From the cell containing the given text, extract its center point as [X, Y] coordinate. 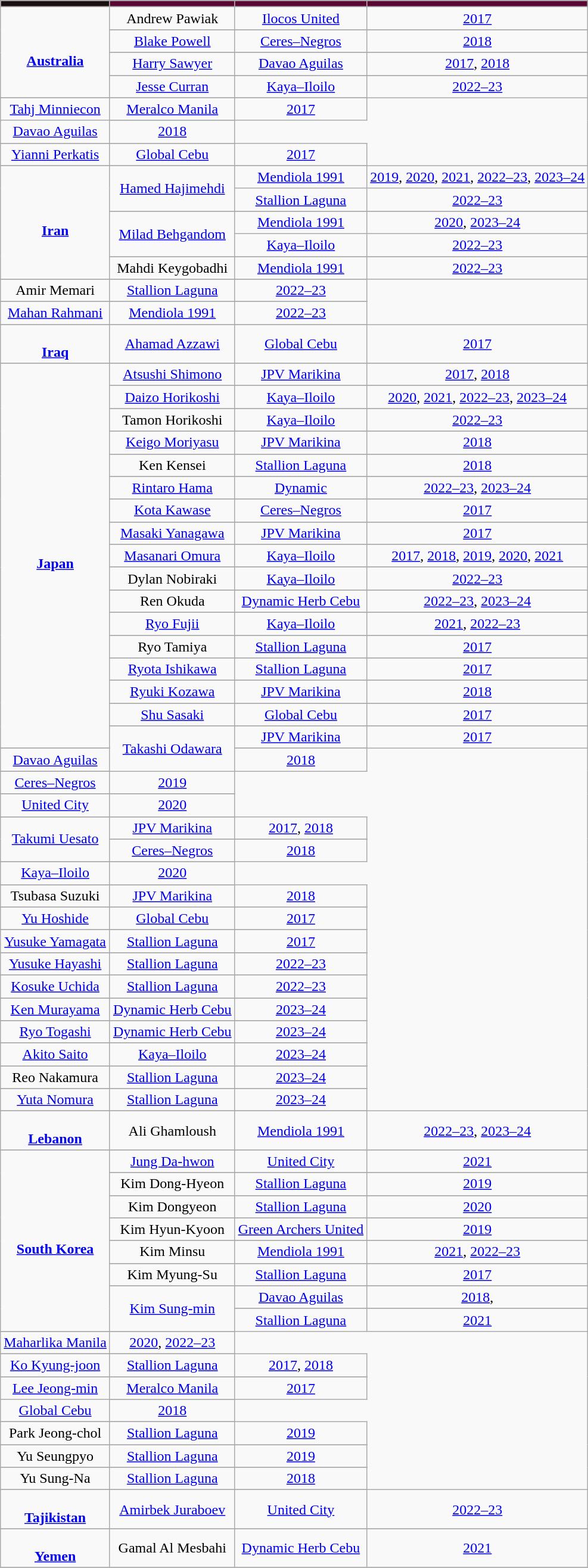
Green Archers United [301, 1229]
Hamed Hajimehdi [172, 188]
Yusuke Hayashi [55, 964]
Masanari Omura [172, 556]
Daizo Horikoshi [172, 397]
Ren Okuda [172, 601]
Takashi Odawara [172, 749]
Reo Nakamura [55, 1077]
Yu Seungpyo [55, 1456]
Kim Hyun-Kyoon [172, 1229]
Kim Dongyeon [172, 1207]
Atsushi Shimono [172, 375]
Tamon Horikoshi [172, 420]
Yemen [55, 1548]
Tahj Minniecon [55, 109]
2017, 2018, 2019, 2020, 2021 [478, 556]
Harry Sawyer [172, 64]
Milad Behgandom [172, 233]
Ryota Ishikawa [172, 669]
2018, [478, 1297]
Australia [55, 52]
Ryo Togashi [55, 1032]
Gamal Al Mesbahi [172, 1548]
Jesse Curran [172, 86]
Iran [55, 222]
Ryuki Kozawa [172, 692]
Yianni Perkatis [55, 154]
Lee Jeong-min [55, 1388]
Andrew Pawiak [172, 18]
Akito Saito [55, 1055]
2019, 2020, 2021, 2022–23, 2023–24 [478, 177]
Mahan Rahmani [55, 313]
Yu Sung-Na [55, 1479]
Tajikistan [55, 1509]
Jung Da-hwon [172, 1161]
Lebanon [55, 1130]
Masaki Yanagawa [172, 533]
Shu Sasaki [172, 715]
Blake Powell [172, 41]
Kim Dong-Hyeon [172, 1184]
Japan [55, 556]
Dynamic [301, 488]
2020, 2022–23 [172, 1342]
Ryo Fujii [172, 624]
Ken Murayama [55, 1009]
South Korea [55, 1240]
Yuta Nomura [55, 1100]
Kim Sung-min [172, 1308]
2020, 2021, 2022–23, 2023–24 [478, 397]
Maharlika Manila [55, 1342]
Tsubasa Suzuki [55, 896]
Ilocos United [301, 18]
Kim Myung-Su [172, 1274]
Park Jeong-chol [55, 1433]
Mahdi Keygobadhi [172, 267]
Dylan Nobiraki [172, 578]
Kota Kawase [172, 510]
Amir Memari [55, 291]
Ken Kensei [172, 465]
Amirbek Juraboev [172, 1509]
Ahamad Azzawi [172, 344]
Iraq [55, 344]
Kosuke Uchida [55, 986]
2020, 2023–24 [478, 222]
Keigo Moriyasu [172, 442]
Yu Hoshide [55, 918]
Ko Kyung-joon [55, 1365]
Yusuke Yamagata [55, 941]
Takumi Uesato [55, 839]
Kim Minsu [172, 1252]
Ali Ghamloush [172, 1130]
Ryo Tamiya [172, 646]
Rintaro Hama [172, 488]
